Provide the (x, y) coordinate of the cell's center where the given text is located.  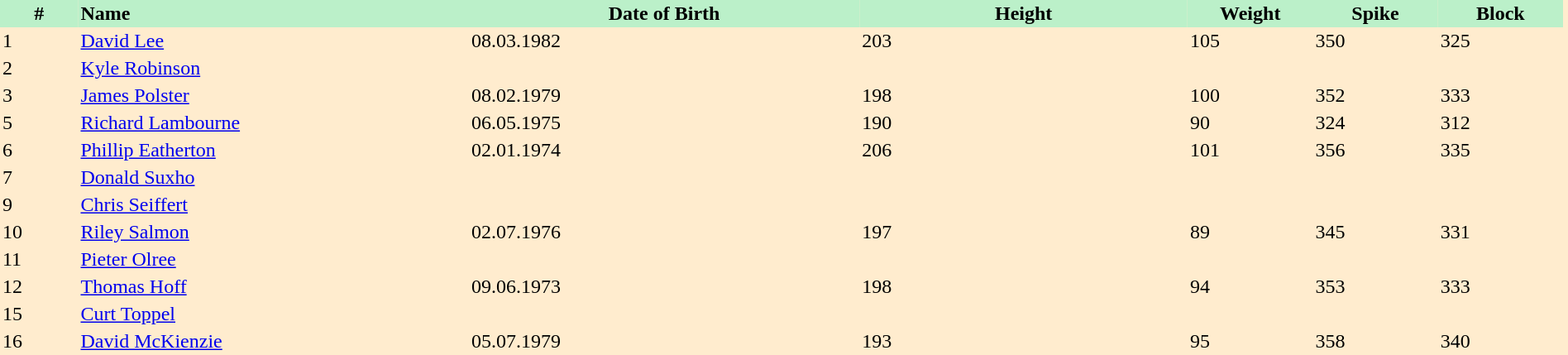
331 (1500, 232)
02.07.1976 (664, 232)
312 (1500, 122)
05.07.1979 (664, 341)
324 (1374, 122)
James Polster (273, 96)
206 (1024, 151)
193 (1024, 341)
Chris Seiffert (273, 205)
16 (39, 341)
356 (1374, 151)
325 (1500, 41)
Pieter Olree (273, 260)
David Lee (273, 41)
Name (273, 13)
Kyle Robinson (273, 68)
358 (1374, 341)
5 (39, 122)
6 (39, 151)
9 (39, 205)
101 (1250, 151)
15 (39, 314)
3 (39, 96)
Thomas Hoff (273, 286)
Date of Birth (664, 13)
11 (39, 260)
1 (39, 41)
10 (39, 232)
350 (1374, 41)
Richard Lambourne (273, 122)
09.06.1973 (664, 286)
190 (1024, 122)
08.03.1982 (664, 41)
203 (1024, 41)
12 (39, 286)
90 (1250, 122)
Curt Toppel (273, 314)
335 (1500, 151)
Weight (1250, 13)
Spike (1374, 13)
345 (1374, 232)
353 (1374, 286)
197 (1024, 232)
95 (1250, 341)
Donald Suxho (273, 177)
Height (1024, 13)
340 (1500, 341)
94 (1250, 286)
Block (1500, 13)
100 (1250, 96)
Phillip Eatherton (273, 151)
89 (1250, 232)
352 (1374, 96)
# (39, 13)
7 (39, 177)
06.05.1975 (664, 122)
David McKienzie (273, 341)
Riley Salmon (273, 232)
105 (1250, 41)
2 (39, 68)
08.02.1979 (664, 96)
02.01.1974 (664, 151)
